Find where the given text appears and provide that cell's center as (X, Y) coordinate. 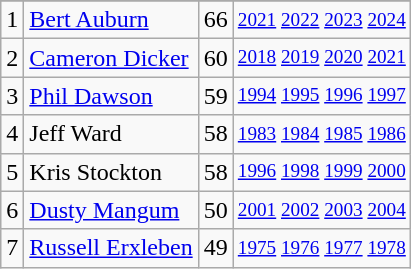
Bert Auburn (111, 20)
6 (12, 210)
59 (216, 96)
1996 1998 1999 2000 (322, 172)
Dusty Mangum (111, 210)
Kris Stockton (111, 172)
60 (216, 58)
50 (216, 210)
66 (216, 20)
2001 2002 2003 2004 (322, 210)
5 (12, 172)
4 (12, 134)
1994 1995 1996 1997 (322, 96)
2018 2019 2020 2021 (322, 58)
Cameron Dicker (111, 58)
1 (12, 20)
3 (12, 96)
2021 2022 2023 2024 (322, 20)
Jeff Ward (111, 134)
1975 1976 1977 1978 (322, 248)
Phil Dawson (111, 96)
49 (216, 248)
Russell Erxleben (111, 248)
7 (12, 248)
1983 1984 1985 1986 (322, 134)
2 (12, 58)
